From the cell containing the given text, extract its center point as [x, y] coordinate. 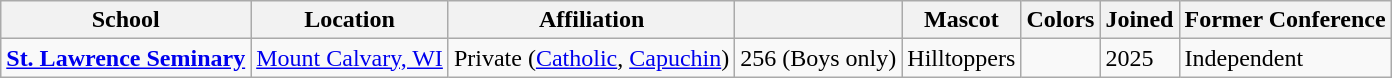
Private (Catholic, Capuchin) [591, 58]
School [126, 20]
Affiliation [591, 20]
Location [350, 20]
Mascot [962, 20]
Colors [1060, 20]
Hilltoppers [962, 58]
Independent [1285, 58]
2025 [1140, 58]
St. Lawrence Seminary [126, 58]
Former Conference [1285, 20]
Mount Calvary, WI [350, 58]
Joined [1140, 20]
256 (Boys only) [818, 58]
